Search for the cell housing the specified text and yield its [x, y] center coordinate. 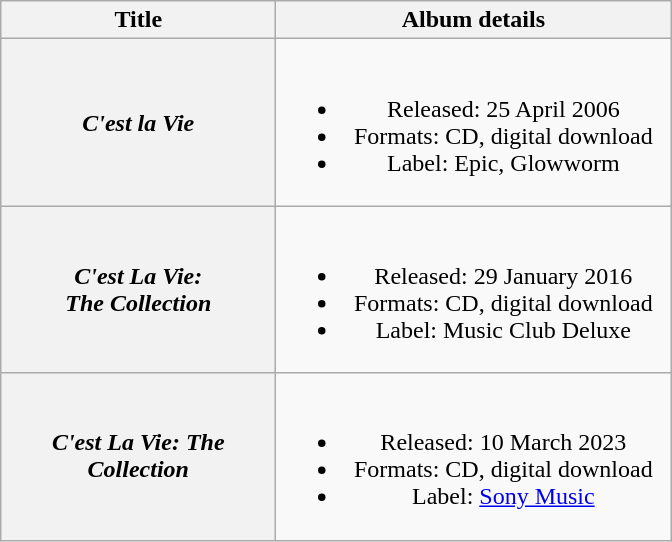
Album details [474, 20]
C'est La Vie: The Collection [138, 456]
Released: 10 March 2023Formats: CD, digital downloadLabel: Sony Music [474, 456]
Released: 25 April 2006Formats: CD, digital downloadLabel: Epic, Glowworm [474, 122]
C'est La Vie:The Collection [138, 290]
C'est la Vie [138, 122]
Released: 29 January 2016Formats: CD, digital downloadLabel: Music Club Deluxe [474, 290]
Title [138, 20]
